Detect which cell encompasses the target text, then output its [X, Y] center coordinate. 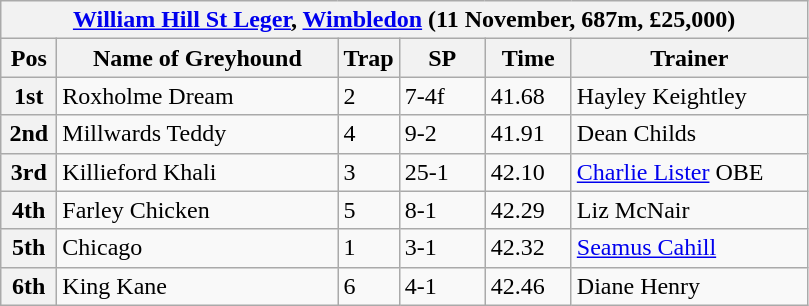
Killieford Khali [198, 172]
41.91 [528, 134]
3rd [29, 172]
3-1 [442, 248]
Name of Greyhound [198, 58]
42.46 [528, 286]
8-1 [442, 210]
King Kane [198, 286]
Pos [29, 58]
4 [368, 134]
5th [29, 248]
9-2 [442, 134]
Diane Henry [689, 286]
1st [29, 96]
Time [528, 58]
Chicago [198, 248]
42.29 [528, 210]
Dean Childs [689, 134]
2nd [29, 134]
Roxholme Dream [198, 96]
6 [368, 286]
Millwards Teddy [198, 134]
42.32 [528, 248]
Trap [368, 58]
Liz McNair [689, 210]
6th [29, 286]
41.68 [528, 96]
3 [368, 172]
SP [442, 58]
42.10 [528, 172]
Seamus Cahill [689, 248]
Hayley Keightley [689, 96]
William Hill St Leger, Wimbledon (11 November, 687m, £25,000) [404, 20]
5 [368, 210]
Farley Chicken [198, 210]
7-4f [442, 96]
2 [368, 96]
Trainer [689, 58]
4-1 [442, 286]
4th [29, 210]
25-1 [442, 172]
Charlie Lister OBE [689, 172]
1 [368, 248]
